Search for the cell housing the specified text and yield its [x, y] center coordinate. 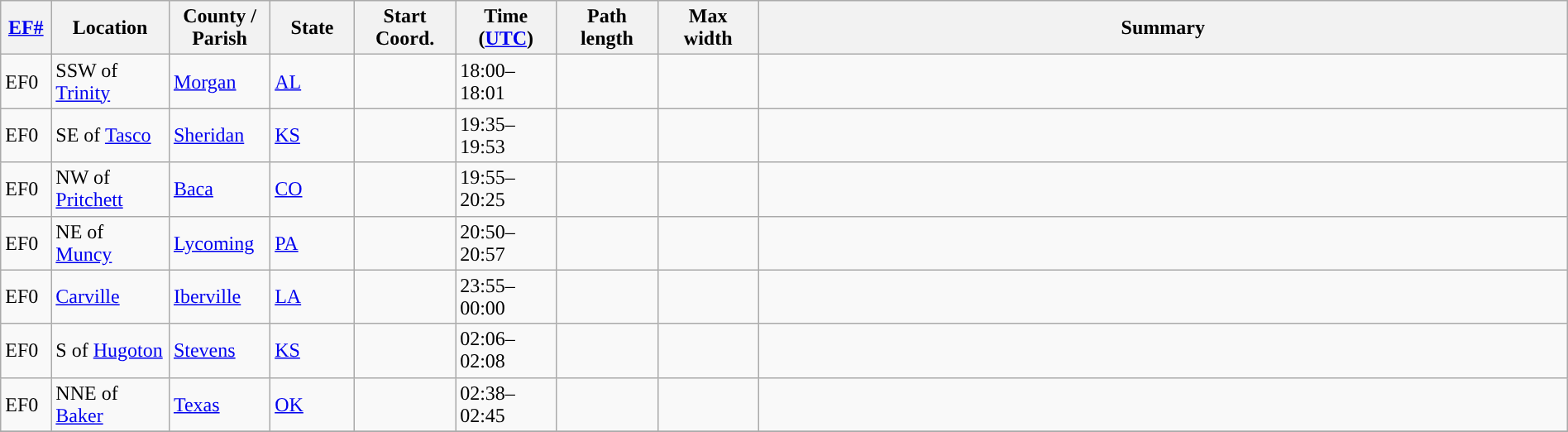
20:50–20:57 [506, 243]
SSW of Trinity [111, 81]
S of Hugoton [111, 351]
Location [111, 28]
23:55–00:00 [506, 296]
Morgan [219, 81]
NNE of Baker [111, 404]
SE of Tasco [111, 136]
Start Coord. [404, 28]
EF# [26, 28]
County / Parish [219, 28]
Stevens [219, 351]
02:06–02:08 [506, 351]
State [313, 28]
PA [313, 243]
Carville [111, 296]
19:35–19:53 [506, 136]
Summary [1163, 28]
Sheridan [219, 136]
02:38–02:45 [506, 404]
LA [313, 296]
Lycoming [219, 243]
Iberville [219, 296]
Texas [219, 404]
Path length [607, 28]
NW of Pritchett [111, 189]
Max width [708, 28]
Time (UTC) [506, 28]
Baca [219, 189]
AL [313, 81]
OK [313, 404]
18:00–18:01 [506, 81]
NE of Muncy [111, 243]
CO [313, 189]
19:55–20:25 [506, 189]
